Provide the (x, y) coordinate of the cell's center where the given text is located.  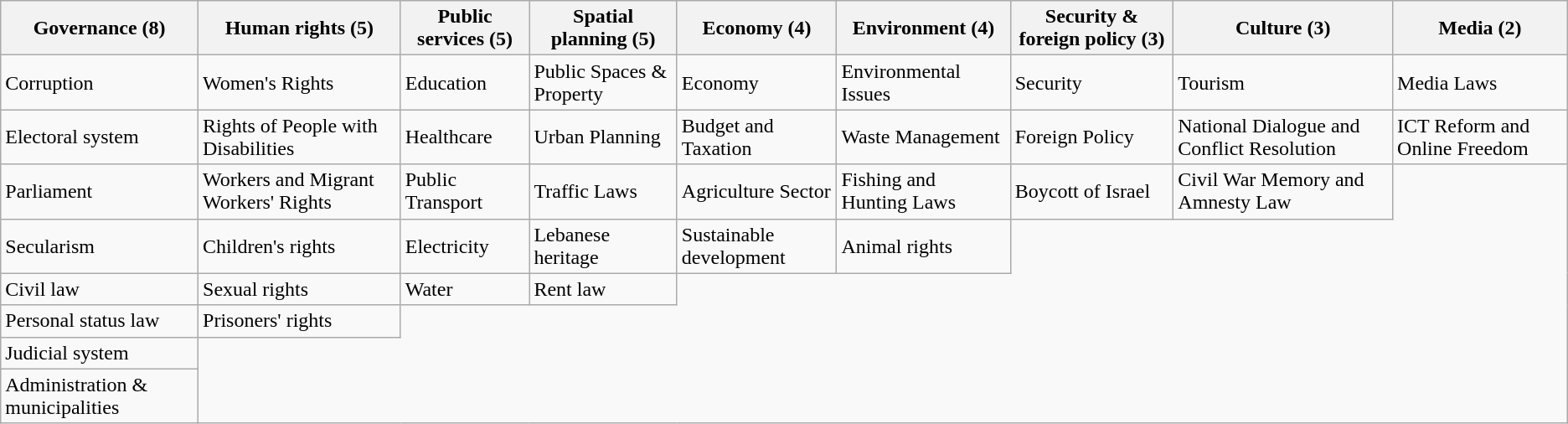
Economy (757, 82)
Civil law (100, 289)
Media (2) (1481, 28)
Budget and Taxation (757, 137)
Public Transport (465, 191)
Corruption (100, 82)
Environmental Issues (923, 82)
Workers and Migrant Workers' Rights (300, 191)
Boycott of Israel (1092, 191)
Fishing and Hunting Laws (923, 191)
Waste Management (923, 137)
Sexual rights (300, 289)
Children's rights (300, 246)
Healthcare (465, 137)
Environment (4) (923, 28)
Economy (4) (757, 28)
Media Laws (1481, 82)
Traffic Laws (603, 191)
Security & foreign policy (3) (1092, 28)
Culture (3) (1283, 28)
Administration & municipalities (100, 396)
Urban Planning (603, 137)
Electricity (465, 246)
Public Spaces & Property (603, 82)
Education (465, 82)
Tourism (1283, 82)
Prisoners' rights (300, 321)
Rent law (603, 289)
National Dialogue and Conflict Resolution (1283, 137)
Animal rights (923, 246)
Secularism (100, 246)
Spatial planning (5) (603, 28)
Public services (5) (465, 28)
Women's Rights (300, 82)
Parliament (100, 191)
Electoral system (100, 137)
Civil War Memory and Amnesty Law (1283, 191)
Human rights (5) (300, 28)
Sustainable development (757, 246)
Water (465, 289)
Rights of People with Disabilities (300, 137)
Personal status law (100, 321)
Lebanese heritage (603, 246)
Foreign Policy (1092, 137)
Judicial system (100, 353)
ICT Reform and Online Freedom (1481, 137)
Agriculture Sector (757, 191)
Governance (8) (100, 28)
Security (1092, 82)
